Find where the given text appears and provide that cell's center as (X, Y) coordinate. 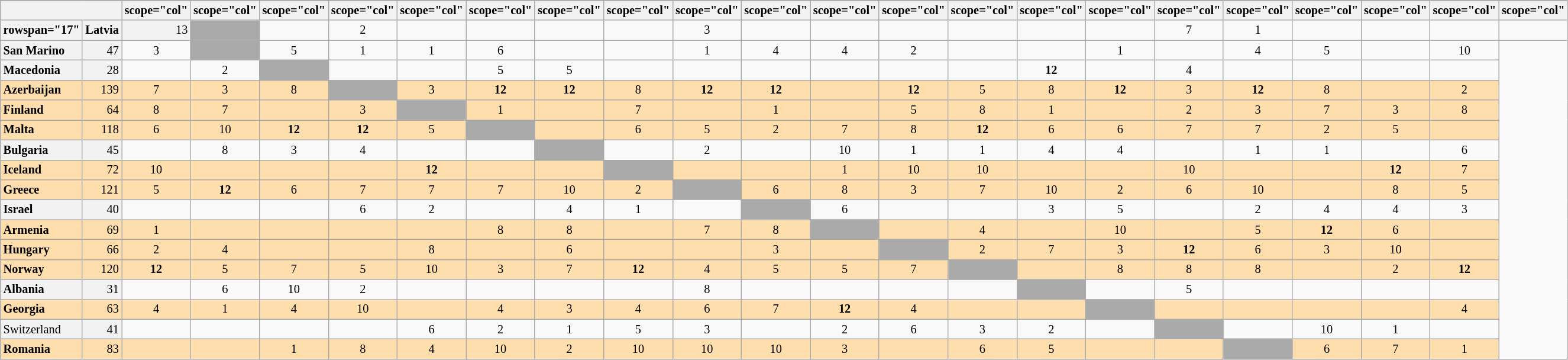
64 (102, 110)
120 (102, 269)
Georgia (41, 309)
63 (102, 309)
69 (102, 230)
Azerbaijan (41, 90)
47 (102, 50)
83 (102, 349)
Albania (41, 290)
Romania (41, 349)
45 (102, 150)
28 (102, 70)
72 (102, 170)
Armenia (41, 230)
41 (102, 329)
118 (102, 130)
Iceland (41, 170)
San Marino (41, 50)
Finland (41, 110)
Israel (41, 210)
Latvia (102, 30)
31 (102, 290)
Macedonia (41, 70)
Malta (41, 130)
40 (102, 210)
Hungary (41, 249)
Bulgaria (41, 150)
66 (102, 249)
Switzerland (41, 329)
Greece (41, 189)
139 (102, 90)
121 (102, 189)
Norway (41, 269)
13 (156, 30)
rowspan="17" (41, 30)
